Determine the [x, y] coordinate at the center of the cell enclosing the given text.  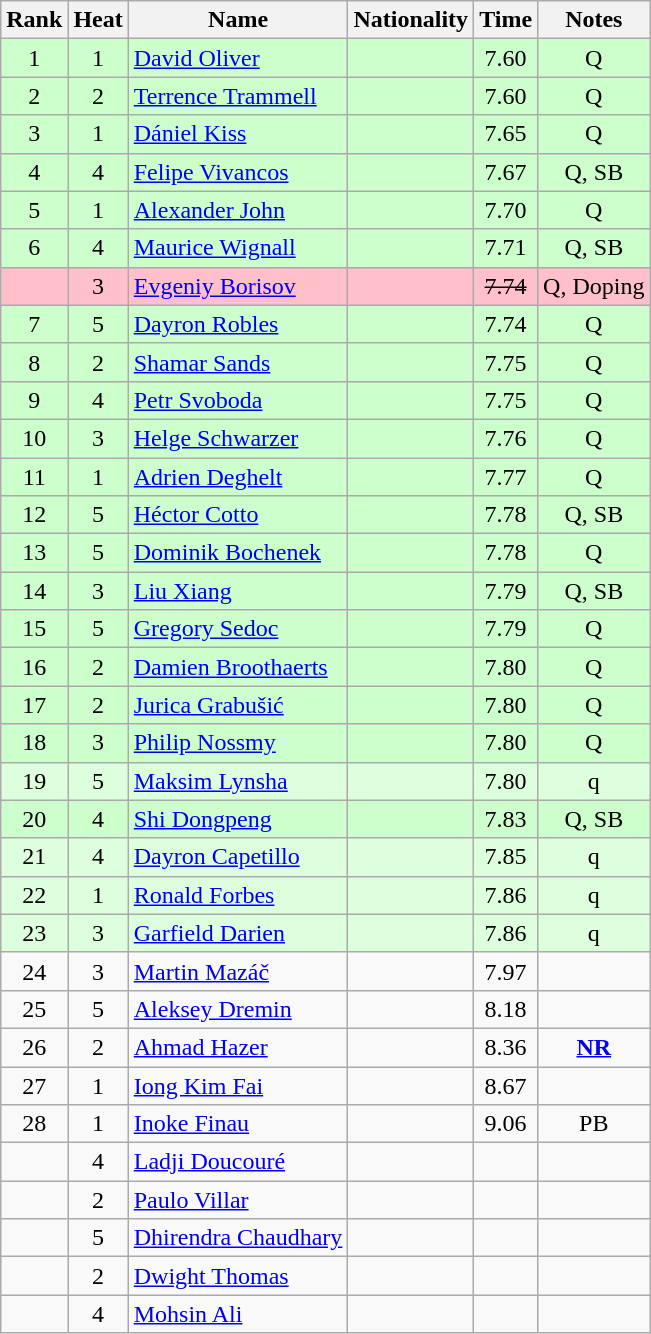
Evgeniy Borisov [238, 286]
David Oliver [238, 58]
Terrence Trammell [238, 96]
Maurice Wignall [238, 248]
17 [34, 705]
Dayron Capetillo [238, 857]
Dominik Bochenek [238, 553]
7.71 [506, 248]
Garfield Darien [238, 933]
Shamar Sands [238, 362]
9.06 [506, 1124]
Dwight Thomas [238, 1276]
7.65 [506, 134]
11 [34, 477]
NR [594, 1047]
Philip Nossmy [238, 743]
Aleksey Dremin [238, 1009]
Petr Svoboda [238, 400]
Jurica Grabušić [238, 705]
13 [34, 553]
Ladji Doucouré [238, 1162]
26 [34, 1047]
PB [594, 1124]
Shi Dongpeng [238, 819]
Q, Doping [594, 286]
Liu Xiang [238, 591]
6 [34, 248]
7 [34, 324]
9 [34, 400]
7.97 [506, 971]
Héctor Cotto [238, 515]
Heat [98, 20]
28 [34, 1124]
8.18 [506, 1009]
23 [34, 933]
8 [34, 362]
Paulo Villar [238, 1200]
Notes [594, 20]
Ronald Forbes [238, 895]
Gregory Sedoc [238, 629]
7.76 [506, 438]
8.36 [506, 1047]
18 [34, 743]
15 [34, 629]
Martin Mazáč [238, 971]
21 [34, 857]
14 [34, 591]
Helge Schwarzer [238, 438]
19 [34, 781]
8.67 [506, 1085]
7.85 [506, 857]
Rank [34, 20]
7.83 [506, 819]
Felipe Vivancos [238, 172]
12 [34, 515]
Inoke Finau [238, 1124]
Alexander John [238, 210]
10 [34, 438]
7.77 [506, 477]
Ahmad Hazer [238, 1047]
Name [238, 20]
25 [34, 1009]
24 [34, 971]
Dániel Kiss [238, 134]
20 [34, 819]
Maksim Lynsha [238, 781]
7.67 [506, 172]
Iong Kim Fai [238, 1085]
Nationality [411, 20]
Dhirendra Chaudhary [238, 1238]
7.70 [506, 210]
22 [34, 895]
Adrien Deghelt [238, 477]
Dayron Robles [238, 324]
Time [506, 20]
Mohsin Ali [238, 1314]
27 [34, 1085]
16 [34, 667]
Damien Broothaerts [238, 667]
